Detect which cell encompasses the target text, then output its [X, Y] center coordinate. 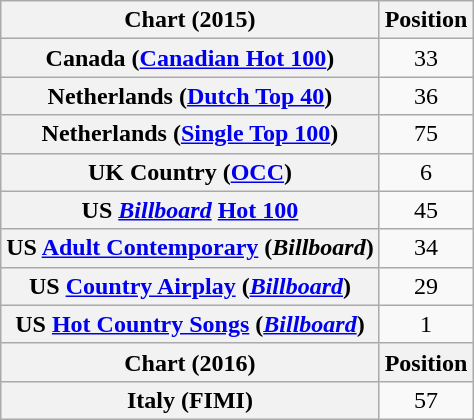
6 [426, 172]
Chart (2015) [190, 20]
US Hot Country Songs (Billboard) [190, 324]
US Adult Contemporary (Billboard) [190, 248]
36 [426, 96]
Netherlands (Single Top 100) [190, 134]
Chart (2016) [190, 362]
1 [426, 324]
US Billboard Hot 100 [190, 210]
29 [426, 286]
57 [426, 400]
Italy (FIMI) [190, 400]
34 [426, 248]
45 [426, 210]
Netherlands (Dutch Top 40) [190, 96]
Canada (Canadian Hot 100) [190, 58]
75 [426, 134]
UK Country (OCC) [190, 172]
33 [426, 58]
US Country Airplay (Billboard) [190, 286]
